Capture the cell that displays the provided text and extract its (X, Y) central coordinate. 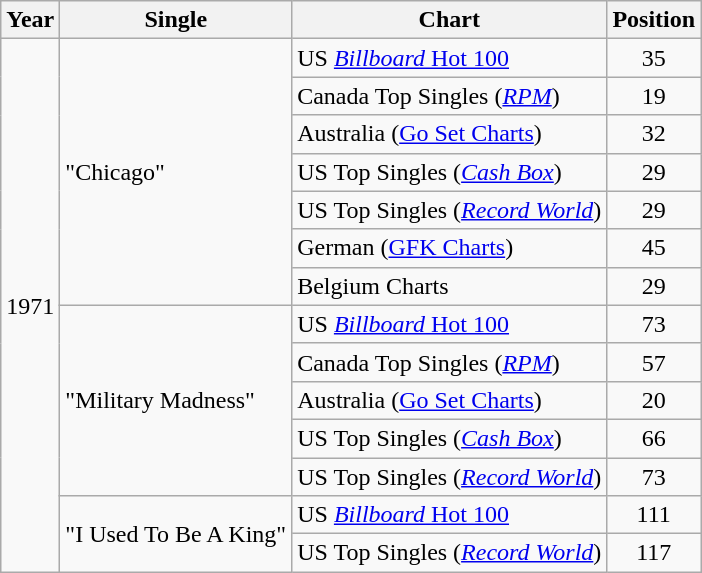
Belgium Charts (450, 286)
45 (654, 248)
Single (176, 20)
111 (654, 515)
20 (654, 400)
32 (654, 134)
"I Used To Be A King" (176, 534)
"Chicago" (176, 172)
57 (654, 362)
19 (654, 96)
1971 (30, 306)
Year (30, 20)
"Military Madness" (176, 400)
German (GFK Charts) (450, 248)
117 (654, 553)
66 (654, 438)
Chart (450, 20)
Position (654, 20)
35 (654, 58)
